Return [X, Y] of the center of cell containing provided text 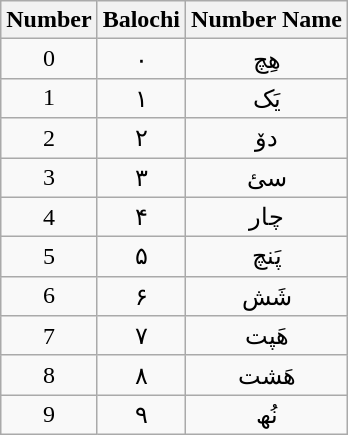
۵ [141, 257]
پَنچ [267, 257]
7 [49, 336]
۹ [141, 415]
شَش [267, 296]
6 [49, 296]
دوٚ [267, 138]
Number [49, 20]
۴ [141, 217]
۳ [141, 178]
3 [49, 178]
2 [49, 138]
0 [49, 59]
ھَپت [267, 336]
ھِچ [267, 59]
۷ [141, 336]
۸ [141, 375]
۰ [141, 59]
یَک [267, 98]
نُھ [267, 415]
Number Name [267, 20]
Balochi [141, 20]
5 [49, 257]
چار [267, 217]
۱ [141, 98]
سئ [267, 178]
8 [49, 375]
9 [49, 415]
ھَشت [267, 375]
۲ [141, 138]
4 [49, 217]
۶ [141, 296]
1 [49, 98]
